Detect which cell encompasses the target text, then output its (X, Y) center coordinate. 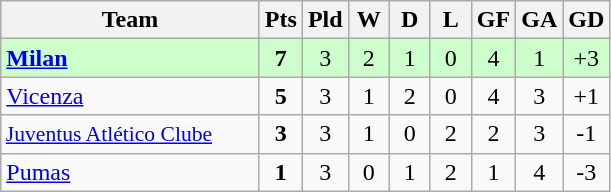
Pld (325, 20)
-1 (586, 134)
Milan (130, 58)
+1 (586, 96)
GD (586, 20)
W (368, 20)
Pts (280, 20)
GF (493, 20)
-3 (586, 172)
D (410, 20)
Juventus Atlético Clube (130, 134)
7 (280, 58)
GA (540, 20)
Team (130, 20)
+3 (586, 58)
L (450, 20)
Pumas (130, 172)
5 (280, 96)
Vicenza (130, 96)
